Return the [x, y] coordinate for the center point of the cell that contains the specified text.  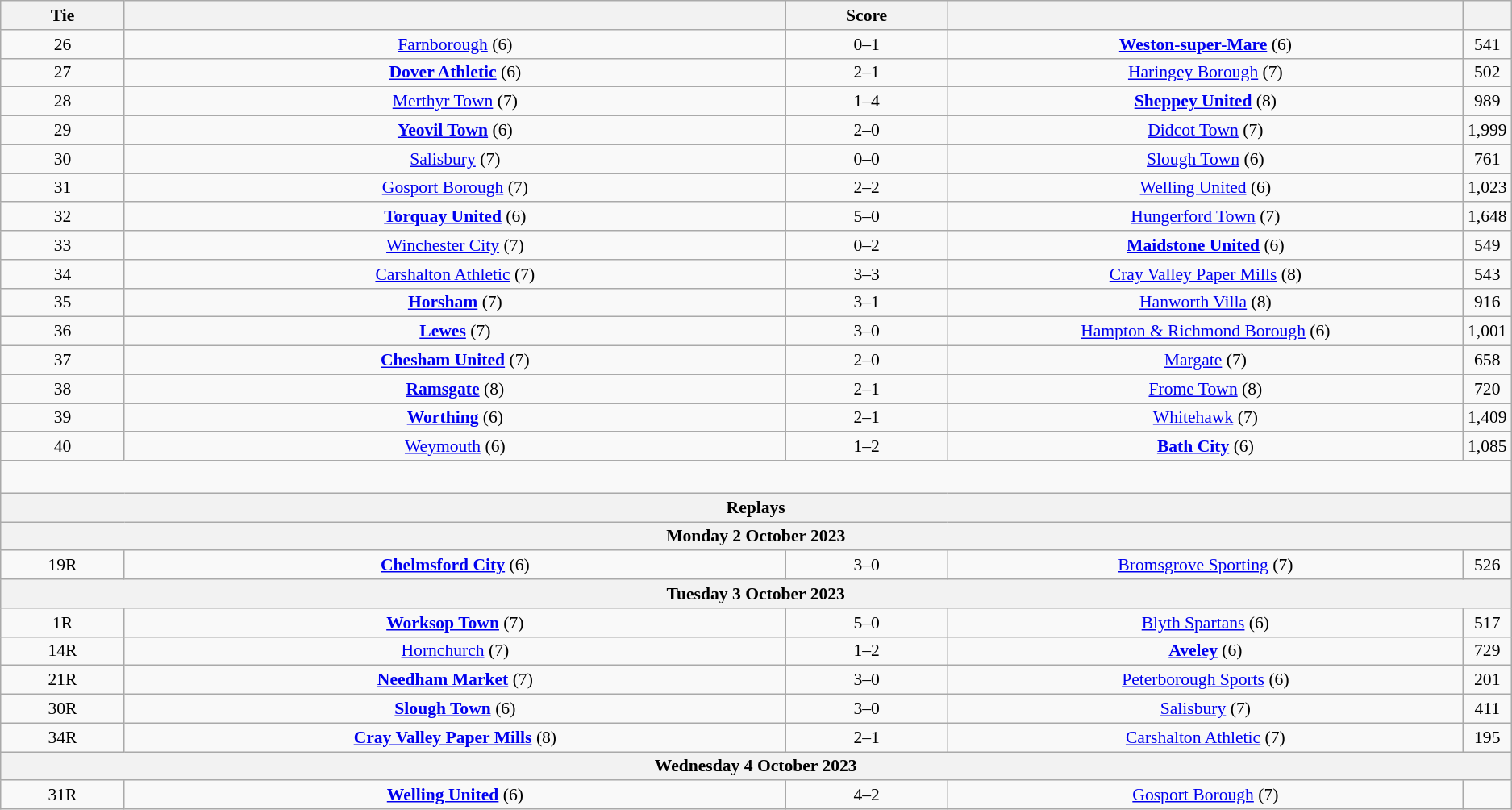
35 [63, 303]
21R [63, 680]
27 [63, 73]
34 [63, 274]
34R [63, 737]
40 [63, 447]
Winchester City (7) [455, 245]
1,999 [1487, 131]
Margate (7) [1206, 361]
38 [63, 389]
Tie [63, 15]
Aveley (6) [1206, 651]
195 [1487, 737]
989 [1487, 102]
Worksop Town (7) [455, 623]
916 [1487, 303]
761 [1487, 159]
Torquay United (6) [455, 217]
526 [1487, 566]
Bath City (6) [1206, 447]
30 [63, 159]
Needham Market (7) [455, 680]
4–2 [866, 795]
28 [63, 102]
Yeovil Town (6) [455, 131]
0–0 [866, 159]
31 [63, 188]
411 [1487, 709]
Maidstone United (6) [1206, 245]
3–1 [866, 303]
14R [63, 651]
Sheppey United (8) [1206, 102]
543 [1487, 274]
Peterborough Sports (6) [1206, 680]
1,648 [1487, 217]
29 [63, 131]
31R [63, 795]
Didcot Town (7) [1206, 131]
Ramsgate (8) [455, 389]
1,085 [1487, 447]
Blyth Spartans (6) [1206, 623]
37 [63, 361]
720 [1487, 389]
Bromsgrove Sporting (7) [1206, 566]
0–1 [866, 44]
Hampton & Richmond Borough (6) [1206, 332]
19R [63, 566]
2–2 [866, 188]
30R [63, 709]
33 [63, 245]
517 [1487, 623]
1,001 [1487, 332]
Chelmsford City (6) [455, 566]
32 [63, 217]
Horsham (7) [455, 303]
Hungerford Town (7) [1206, 217]
Tuesday 3 October 2023 [756, 594]
729 [1487, 651]
Hanworth Villa (8) [1206, 303]
541 [1487, 44]
26 [63, 44]
39 [63, 418]
Worthing (6) [455, 418]
Whitehawk (7) [1206, 418]
201 [1487, 680]
Lewes (7) [455, 332]
Dover Athletic (6) [455, 73]
1,023 [1487, 188]
1–4 [866, 102]
Merthyr Town (7) [455, 102]
0–2 [866, 245]
1,409 [1487, 418]
Weston-super-Mare (6) [1206, 44]
Frome Town (8) [1206, 389]
502 [1487, 73]
3–3 [866, 274]
Hornchurch (7) [455, 651]
Chesham United (7) [455, 361]
Farnborough (6) [455, 44]
Weymouth (6) [455, 447]
Wednesday 4 October 2023 [756, 766]
549 [1487, 245]
Replays [756, 507]
Haringey Borough (7) [1206, 73]
658 [1487, 361]
Monday 2 October 2023 [756, 537]
1R [63, 623]
36 [63, 332]
Score [866, 15]
